Return the (X, Y) coordinate for the center point of the cell that contains the specified text.  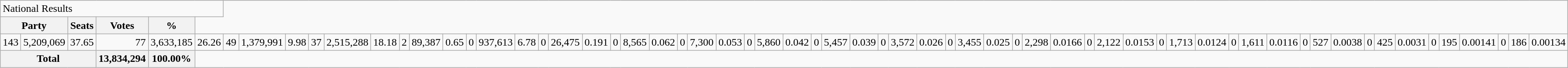
13,834,294 (122, 59)
195 (1449, 42)
1,713 (1181, 42)
0.0031 (1412, 42)
100.00% (171, 59)
7,300 (702, 42)
0.025 (998, 42)
0.039 (864, 42)
8,565 (635, 42)
3,633,185 (171, 42)
937,613 (496, 42)
0.053 (730, 42)
1,611 (1253, 42)
2,122 (1108, 42)
49 (231, 42)
5,209,069 (45, 42)
5,860 (768, 42)
Total (48, 59)
0.026 (931, 42)
Seats (82, 25)
6.78 (527, 42)
1,379,991 (262, 42)
5,457 (836, 42)
425 (1384, 42)
0.65 (454, 42)
0.062 (663, 42)
0.0166 (1067, 42)
26.26 (209, 42)
2,298 (1037, 42)
186 (1519, 42)
0.191 (596, 42)
9.98 (297, 42)
0.0116 (1284, 42)
3,572 (903, 42)
0.042 (797, 42)
0.00134 (1549, 42)
% (171, 25)
26,475 (565, 42)
2,515,288 (347, 42)
0.0153 (1140, 42)
0.0038 (1348, 42)
77 (122, 42)
143 (10, 42)
527 (1321, 42)
National Results (112, 9)
Votes (122, 25)
2 (405, 42)
3,455 (969, 42)
89,387 (427, 42)
Party (34, 25)
0.00141 (1479, 42)
0.0124 (1212, 42)
37.65 (82, 42)
18.18 (385, 42)
37 (316, 42)
